From the cell containing the given text, extract its center point as (X, Y) coordinate. 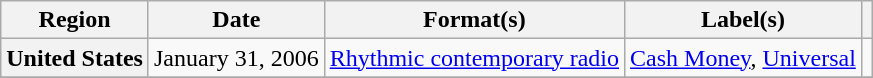
Cash Money, Universal (744, 58)
Date (236, 20)
Label(s) (744, 20)
January 31, 2006 (236, 58)
Region (75, 20)
Rhythmic contemporary radio (474, 58)
Format(s) (474, 20)
United States (75, 58)
